Provide the (X, Y) coordinate of the cell's center where the given text is located.  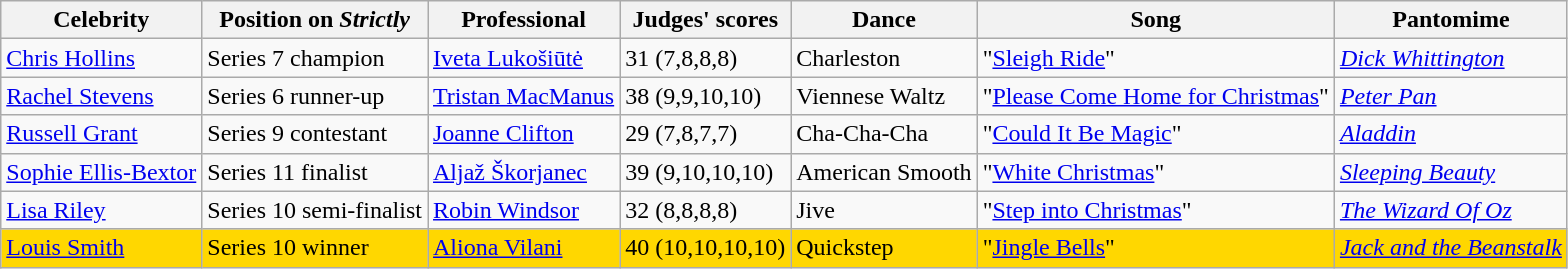
Series 6 runner-up (315, 96)
"White Christmas" (1156, 172)
Judges' scores (706, 20)
Iveta Lukošiūtė (524, 58)
31 (7,8,8,8) (706, 58)
Jive (884, 210)
Charleston (884, 58)
Series 11 finalist (315, 172)
Russell Grant (102, 134)
Viennese Waltz (884, 96)
American Smooth (884, 172)
Tristan MacManus (524, 96)
Celebrity (102, 20)
Aliona Vilani (524, 248)
Aladdin (1450, 134)
Dick Whittington (1450, 58)
"Please Come Home for Christmas" (1156, 96)
Series 10 winner (315, 248)
Aljaž Škorjanec (524, 172)
Sleeping Beauty (1450, 172)
Quickstep (884, 248)
Series 9 contestant (315, 134)
Louis Smith (102, 248)
38 (9,9,10,10) (706, 96)
40 (10,10,10,10) (706, 248)
"Jingle Bells" (1156, 248)
29 (7,8,7,7) (706, 134)
"Step into Christmas" (1156, 210)
39 (9,10,10,10) (706, 172)
The Wizard Of Oz (1450, 210)
32 (8,8,8,8) (706, 210)
Pantomime (1450, 20)
Chris Hollins (102, 58)
Series 7 champion (315, 58)
"Sleigh Ride" (1156, 58)
Jack and the Beanstalk (1450, 248)
Song (1156, 20)
Joanne Clifton (524, 134)
"Could It Be Magic" (1156, 134)
Sophie Ellis-Bextor (102, 172)
Dance (884, 20)
Rachel Stevens (102, 96)
Robin Windsor (524, 210)
Lisa Riley (102, 210)
Position on Strictly (315, 20)
Professional (524, 20)
Cha-Cha-Cha (884, 134)
Series 10 semi-finalist (315, 210)
Peter Pan (1450, 96)
